Output the (X, Y) coordinate of the center of the cell containing the given text.  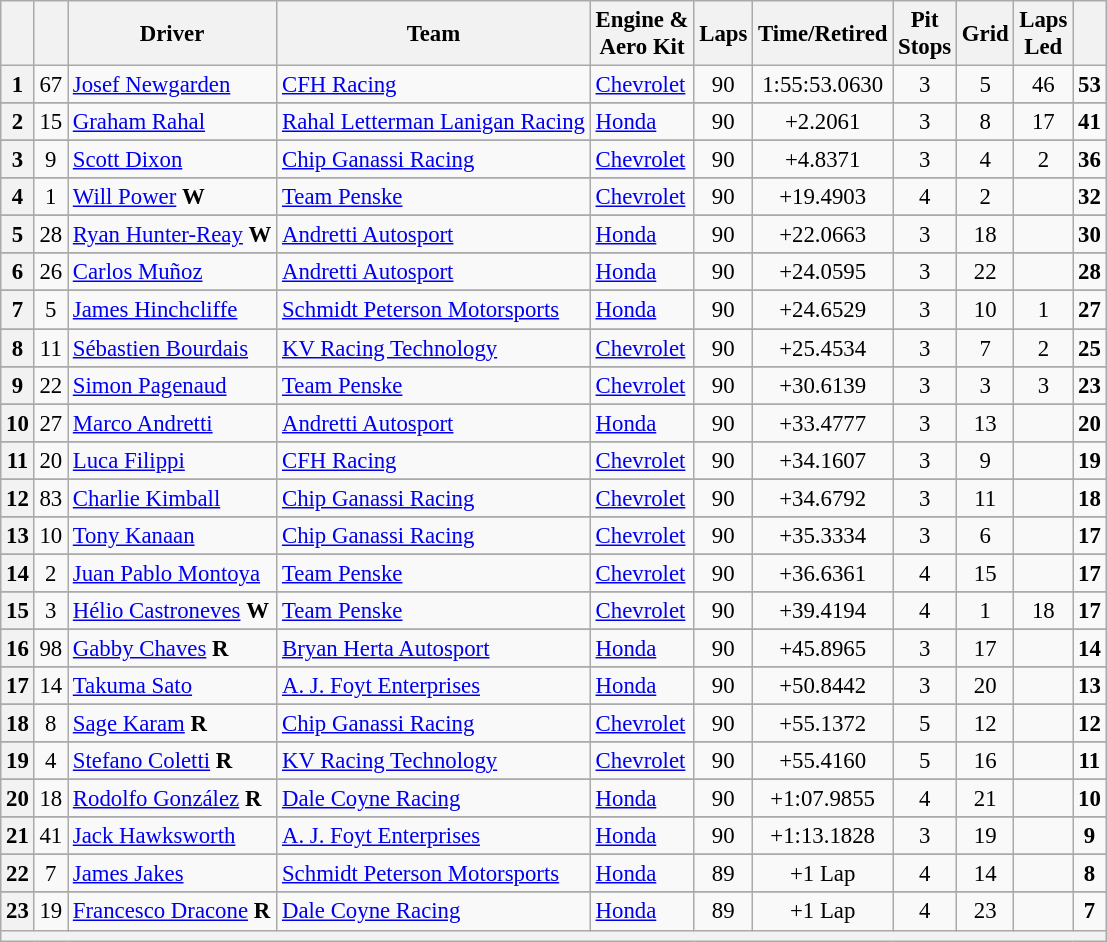
+33.4777 (823, 423)
Takuma Sato (172, 686)
+2.2061 (823, 122)
83 (50, 498)
James Hinchcliffe (172, 310)
Simon Pagenaud (172, 385)
Engine &Aero Kit (642, 34)
+24.6529 (823, 310)
Will Power W (172, 197)
30 (1090, 235)
Carlos Muñoz (172, 273)
Marco Andretti (172, 423)
James Jakes (172, 874)
+22.0663 (823, 235)
Ryan Hunter-Reay W (172, 235)
Laps (724, 34)
Tony Kanaan (172, 536)
+36.6361 (823, 573)
+50.8442 (823, 686)
32 (1090, 197)
Sage Karam R (172, 724)
+34.1607 (823, 460)
Gabby Chaves R (172, 648)
+1:13.1828 (823, 836)
98 (50, 648)
+35.3334 (823, 536)
26 (50, 273)
53 (1090, 85)
Charlie Kimball (172, 498)
25 (1090, 348)
Scott Dixon (172, 160)
67 (50, 85)
+4.8371 (823, 160)
LapsLed (1044, 34)
1:55:53.0630 (823, 85)
+55.1372 (823, 724)
46 (1044, 85)
+1:07.9855 (823, 799)
Josef Newgarden (172, 85)
Rodolfo González R (172, 799)
Hélio Castroneves W (172, 611)
Team (434, 34)
36 (1090, 160)
+45.8965 (823, 648)
Sébastien Bourdais (172, 348)
Driver (172, 34)
+39.4194 (823, 611)
Stefano Coletti R (172, 761)
+55.4160 (823, 761)
Juan Pablo Montoya (172, 573)
Luca Filippi (172, 460)
Francesco Dracone R (172, 912)
Graham Rahal (172, 122)
+34.6792 (823, 498)
PitStops (925, 34)
+25.4534 (823, 348)
Grid (986, 34)
Jack Hawksworth (172, 836)
+19.4903 (823, 197)
+24.0595 (823, 273)
Bryan Herta Autosport (434, 648)
Time/Retired (823, 34)
+30.6139 (823, 385)
Rahal Letterman Lanigan Racing (434, 122)
